Locate the cell with the specified text and output its (x, y) center coordinate. 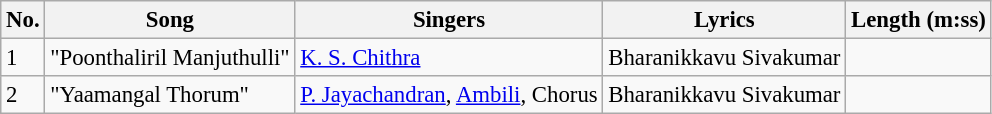
2 (23, 95)
Lyrics (724, 20)
"Yaamangal Thorum" (170, 95)
K. S. Chithra (449, 58)
Singers (449, 20)
P. Jayachandran, Ambili, Chorus (449, 95)
Length (m:ss) (918, 20)
Song (170, 20)
No. (23, 20)
"Poonthaliril Manjuthulli" (170, 58)
1 (23, 58)
